Search for the cell housing the specified text and yield its (X, Y) center coordinate. 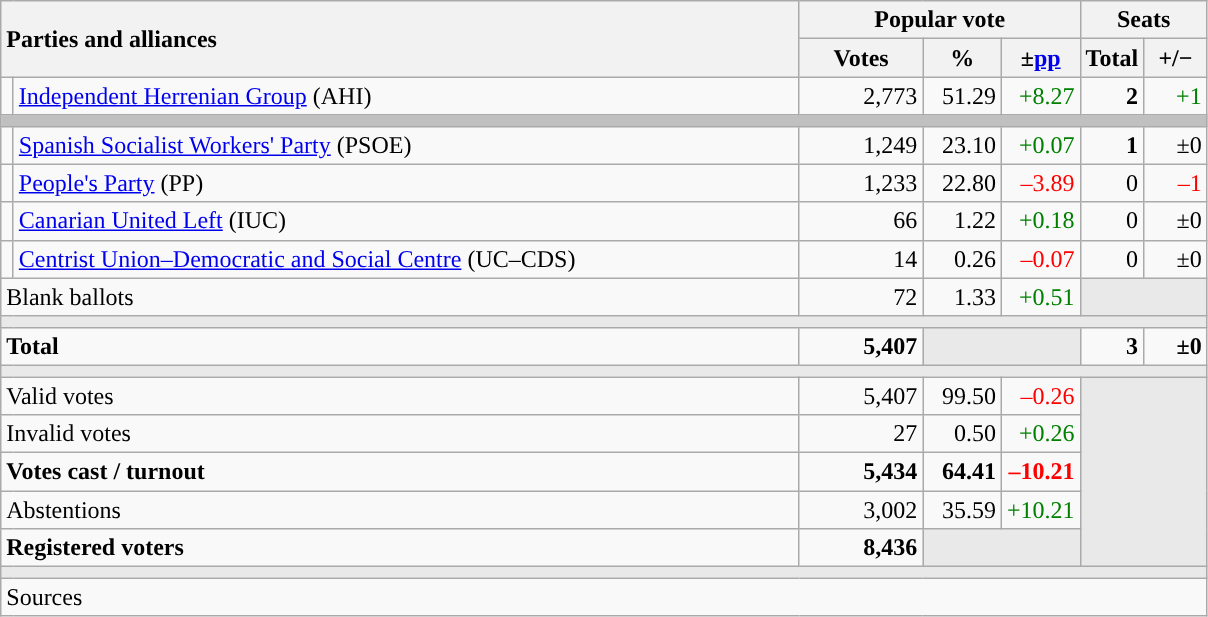
Parties and alliances (400, 39)
1,233 (861, 183)
People's Party (PP) (406, 183)
Sources (604, 597)
Valid votes (400, 395)
3,002 (861, 510)
0.26 (962, 259)
1 (1112, 145)
Registered voters (400, 548)
99.50 (962, 395)
1.33 (962, 297)
Blank ballots (400, 297)
+10.21 (1040, 510)
1,249 (861, 145)
22.80 (962, 183)
+0.07 (1040, 145)
Canarian United Left (IUC) (406, 221)
–1 (1176, 183)
27 (861, 434)
1.22 (962, 221)
2 (1112, 96)
23.10 (962, 145)
Votes (861, 58)
Abstentions (400, 510)
+8.27 (1040, 96)
–0.07 (1040, 259)
% (962, 58)
Invalid votes (400, 434)
Spanish Socialist Workers' Party (PSOE) (406, 145)
+0.18 (1040, 221)
3 (1112, 346)
72 (861, 297)
–10.21 (1040, 472)
+0.26 (1040, 434)
5,434 (861, 472)
+1 (1176, 96)
±pp (1040, 58)
8,436 (861, 548)
Seats (1144, 20)
+/− (1176, 58)
14 (861, 259)
35.59 (962, 510)
–3.89 (1040, 183)
0.50 (962, 434)
2,773 (861, 96)
–0.26 (1040, 395)
+0.51 (1040, 297)
66 (861, 221)
Popular vote (940, 20)
64.41 (962, 472)
Votes cast / turnout (400, 472)
Independent Herrenian Group (AHI) (406, 96)
Centrist Union–Democratic and Social Centre (UC–CDS) (406, 259)
51.29 (962, 96)
